Search for the cell housing the specified text and yield its [x, y] center coordinate. 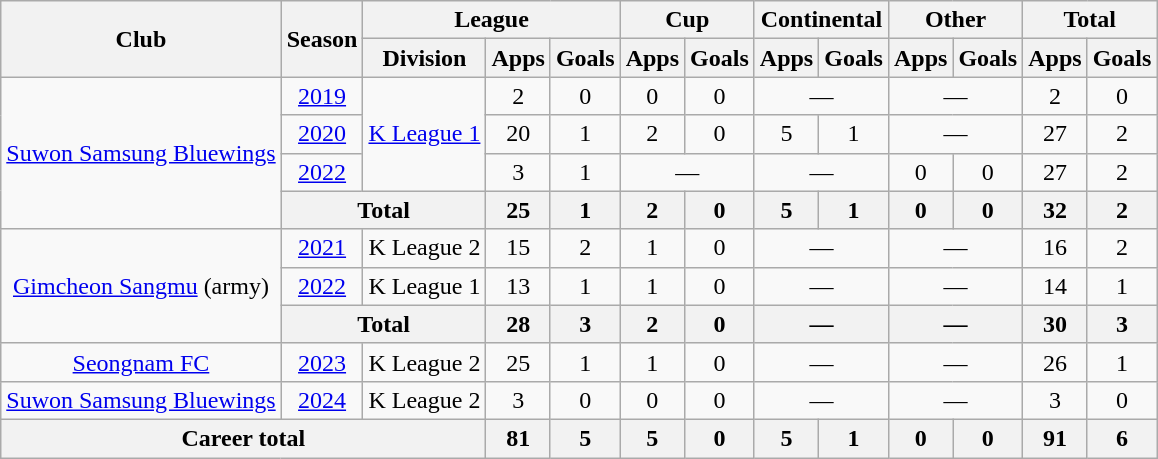
Division [424, 58]
30 [1055, 324]
Seongnam FC [141, 362]
15 [518, 248]
32 [1055, 210]
2020 [322, 134]
2024 [322, 400]
2023 [322, 362]
6 [1122, 438]
14 [1055, 286]
16 [1055, 248]
28 [518, 324]
2021 [322, 248]
Club [141, 39]
League [492, 20]
13 [518, 286]
Continental [821, 20]
Other [955, 20]
Career total [244, 438]
26 [1055, 362]
2019 [322, 96]
20 [518, 134]
Season [322, 39]
81 [518, 438]
Gimcheon Sangmu (army) [141, 286]
91 [1055, 438]
Cup [687, 20]
